Locate the cell with the specified text and output its (x, y) center coordinate. 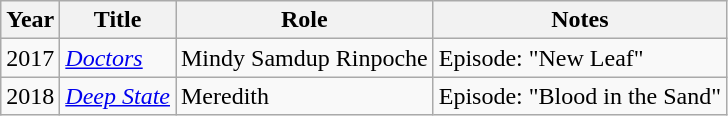
2017 (30, 58)
Role (305, 20)
2018 (30, 96)
Meredith (305, 96)
Episode: "New Leaf" (580, 58)
Deep State (118, 96)
Episode: "Blood in the Sand" (580, 96)
Mindy Samdup Rinpoche (305, 58)
Year (30, 20)
Notes (580, 20)
Title (118, 20)
Doctors (118, 58)
